Provide the (x, y) coordinate of the cell's center where the given text is located.  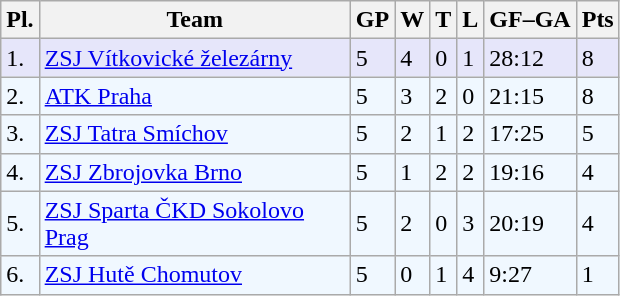
Pl. (20, 20)
4. (20, 172)
T (444, 20)
ZSJ Tatra Smíchov (194, 134)
ZSJ Hutě Chomutov (194, 275)
ATK Praha (194, 96)
21:15 (530, 96)
ZSJ Zbrojovka Brno (194, 172)
3. (20, 134)
2. (20, 96)
17:25 (530, 134)
Team (194, 20)
6. (20, 275)
GP (372, 20)
ZSJ Vítkovické železárny (194, 58)
ZSJ Sparta ČKD Sokolovo Prag (194, 224)
20:19 (530, 224)
5. (20, 224)
1. (20, 58)
W (412, 20)
GF–GA (530, 20)
28:12 (530, 58)
19:16 (530, 172)
Pts (598, 20)
9:27 (530, 275)
L (470, 20)
